Locate the cell with the specified text and output its (X, Y) center coordinate. 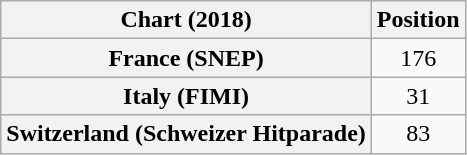
France (SNEP) (186, 58)
Chart (2018) (186, 20)
Switzerland (Schweizer Hitparade) (186, 134)
Position (418, 20)
Italy (FIMI) (186, 96)
176 (418, 58)
83 (418, 134)
31 (418, 96)
